Search for the cell housing the specified text and yield its [X, Y] center coordinate. 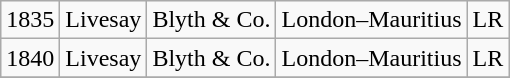
1835 [30, 20]
1840 [30, 58]
